Determine the [X, Y] coordinate at the center of the cell enclosing the given text.  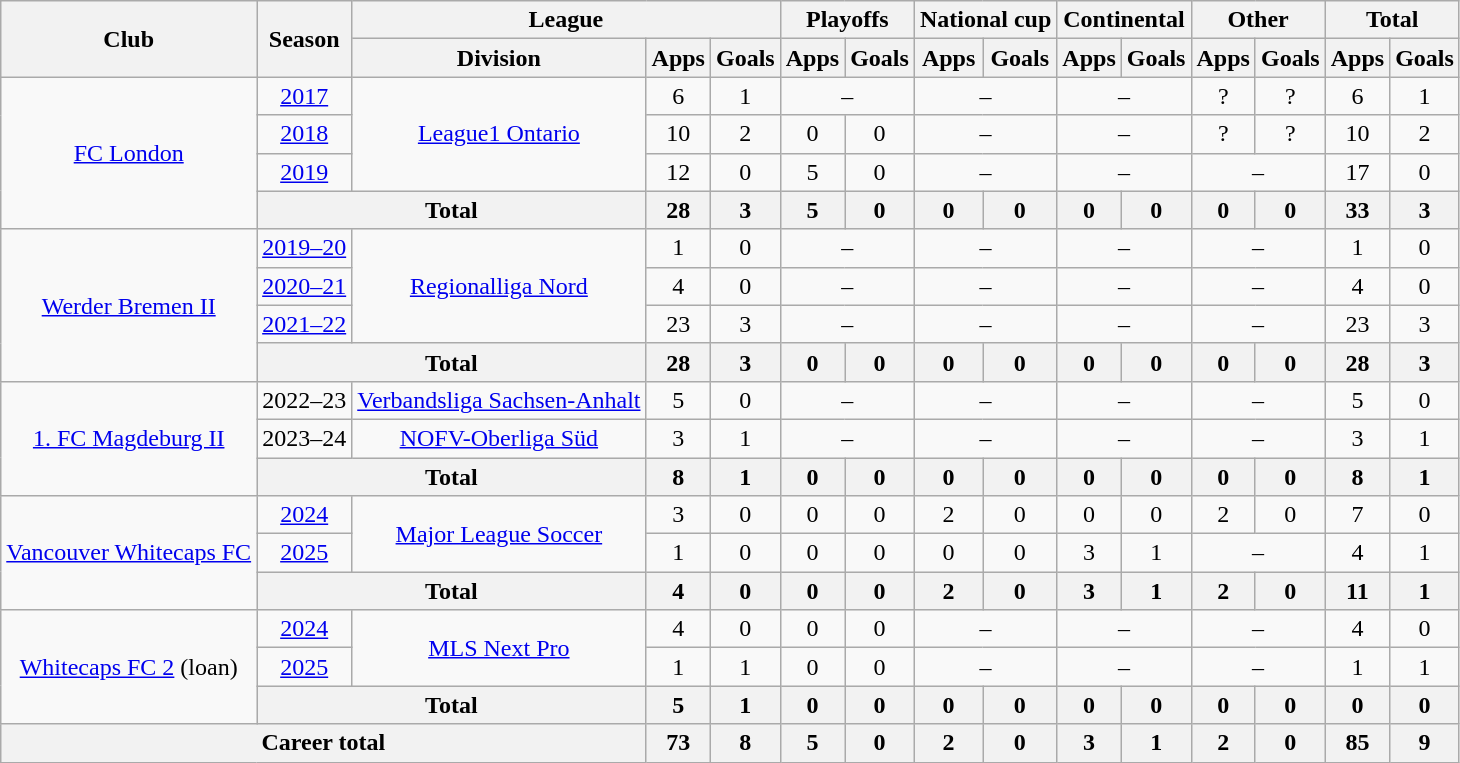
33 [1357, 210]
2019–20 [304, 248]
Werder Bremen II [129, 305]
2023–24 [304, 438]
2019 [304, 172]
7 [1357, 515]
85 [1357, 743]
Continental [1124, 20]
2017 [304, 96]
11 [1357, 591]
League1 Ontario [499, 134]
2020–21 [304, 286]
Regionalliga Nord [499, 286]
Verbandsliga Sachsen-Anhalt [499, 400]
2021–22 [304, 324]
NOFV-Oberliga Süd [499, 438]
2018 [304, 134]
Career total [324, 743]
73 [678, 743]
Season [304, 39]
League [566, 20]
FC London [129, 153]
Other [1258, 20]
12 [678, 172]
Club [129, 39]
17 [1357, 172]
MLS Next Pro [499, 648]
2022–23 [304, 400]
Whitecaps FC 2 (loan) [129, 667]
National cup [985, 20]
Major League Soccer [499, 534]
Playoffs [847, 20]
Vancouver Whitecaps FC [129, 553]
Division [499, 58]
9 [1425, 743]
1. FC Magdeburg II [129, 438]
